Find where the given text appears and provide that cell's center as [x, y] coordinate. 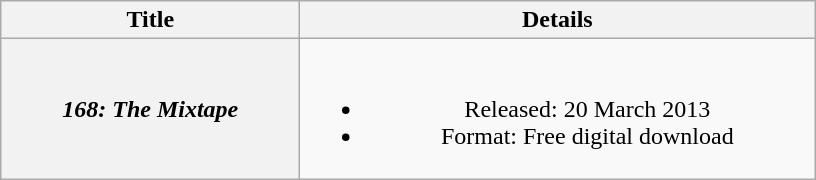
168: The Mixtape [150, 109]
Title [150, 20]
Details [558, 20]
Released: 20 March 2013Format: Free digital download [558, 109]
